Find where the given text appears and provide that cell's center as (x, y) coordinate. 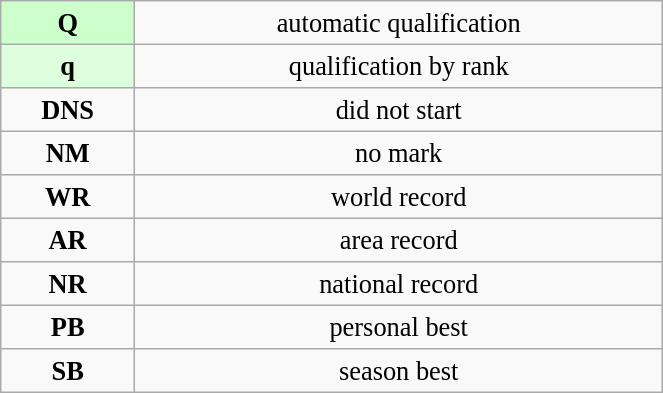
SB (68, 371)
NM (68, 153)
automatic qualification (399, 22)
qualification by rank (399, 66)
Q (68, 22)
no mark (399, 153)
national record (399, 284)
AR (68, 240)
NR (68, 284)
q (68, 66)
DNS (68, 109)
WR (68, 197)
season best (399, 371)
did not start (399, 109)
area record (399, 240)
PB (68, 327)
world record (399, 197)
personal best (399, 327)
